Capture the cell that displays the provided text and extract its [X, Y] central coordinate. 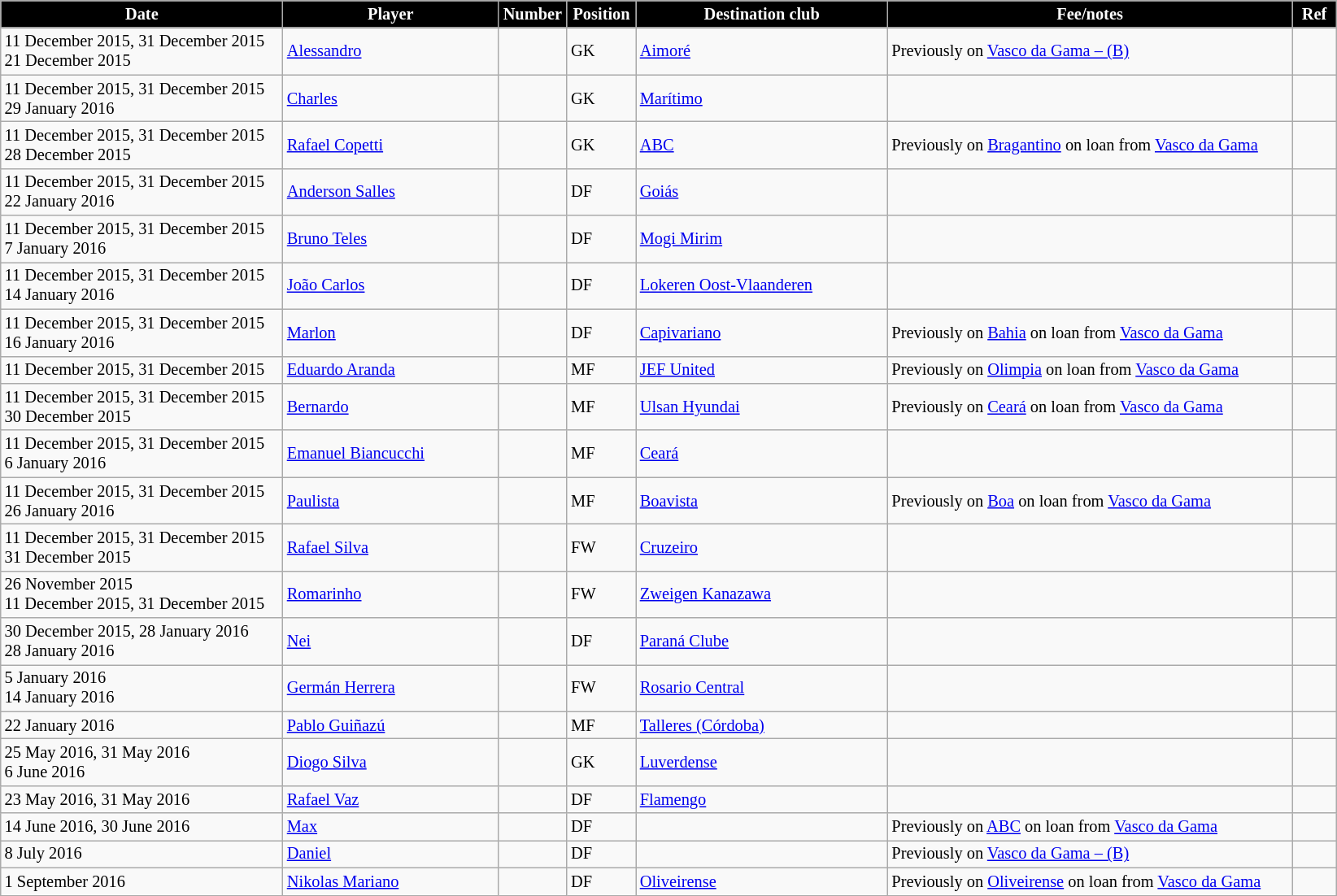
Nei [390, 642]
Diogo Silva [390, 762]
Daniel [390, 854]
Player [390, 14]
Boavista [762, 501]
26 November 201511 December 2015, 31 December 2015 [142, 594]
Previously on ABC on loan from Vasco da Gama [1090, 827]
11 December 2015, 31 December 201530 December 2015 [142, 407]
11 December 2015, 31 December 201528 December 2015 [142, 145]
Charles [390, 98]
11 December 2015, 31 December 201521 December 2015 [142, 51]
Anderson Salles [390, 192]
11 December 2015, 31 December 201529 January 2016 [142, 98]
Bernardo [390, 407]
Fee/notes [1090, 14]
11 December 2015, 31 December 20157 January 2016 [142, 239]
Oliveirense [762, 881]
Previously on Ceará on loan from Vasco da Gama [1090, 407]
Previously on Oliveirense on loan from Vasco da Gama [1090, 881]
Luverdense [762, 762]
Cruzeiro [762, 547]
11 December 2015, 31 December 201526 January 2016 [142, 501]
Rafael Vaz [390, 799]
Bruno Teles [390, 239]
Nikolas Mariano [390, 881]
Ceará [762, 454]
Previously on Boa on loan from Vasco da Gama [1090, 501]
Previously on Bahia on loan from Vasco da Gama [1090, 333]
Ref [1314, 14]
Max [390, 827]
11 December 2015, 31 December 201514 January 2016 [142, 285]
Previously on Olimpia on loan from Vasco da Gama [1090, 370]
Number [533, 14]
Eduardo Aranda [390, 370]
Ulsan Hyundai [762, 407]
Position [602, 14]
30 December 2015, 28 January 201628 January 2016 [142, 642]
Pablo Guiñazú [390, 725]
23 May 2016, 31 May 2016 [142, 799]
ABC [762, 145]
11 December 2015, 31 December 201516 January 2016 [142, 333]
8 July 2016 [142, 854]
Paraná Clube [762, 642]
Marlon [390, 333]
11 December 2015, 31 December 20156 January 2016 [142, 454]
Mogi Mirim [762, 239]
Flamengo [762, 799]
25 May 2016, 31 May 20166 June 2016 [142, 762]
Goiás [762, 192]
Aimoré [762, 51]
Zweigen Kanazawa [762, 594]
14 June 2016, 30 June 2016 [142, 827]
Romarinho [390, 594]
Rafael Silva [390, 547]
Lokeren Oost-Vlaanderen [762, 285]
11 December 2015, 31 December 201531 December 2015 [142, 547]
Date [142, 14]
Paulista [390, 501]
Destination club [762, 14]
5 January 201614 January 2016 [142, 688]
Rafael Copetti [390, 145]
João Carlos [390, 285]
Previously on Bragantino on loan from Vasco da Gama [1090, 145]
JEF United [762, 370]
Germán Herrera [390, 688]
11 December 2015, 31 December 2015 [142, 370]
Talleres (Córdoba) [762, 725]
Capivariano [762, 333]
22 January 2016 [142, 725]
Alessandro [390, 51]
1 September 2016 [142, 881]
Marítimo [762, 98]
Emanuel Biancucchi [390, 454]
Rosario Central [762, 688]
11 December 2015, 31 December 201522 January 2016 [142, 192]
